Determine the [X, Y] coordinate at the center of the cell enclosing the given text.  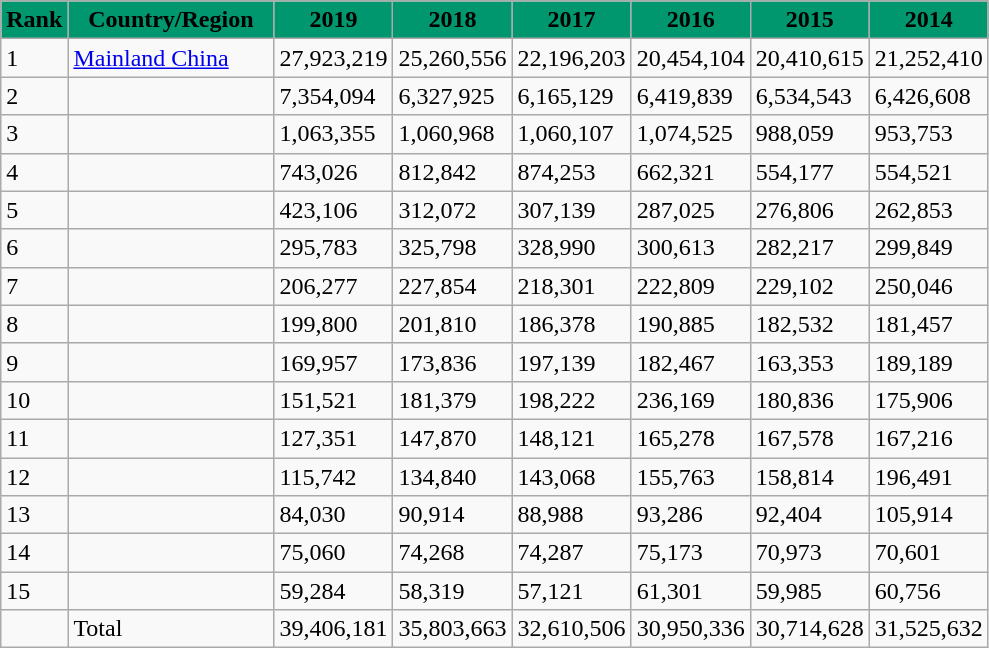
158,814 [810, 477]
21,252,410 [928, 58]
295,783 [334, 248]
151,521 [334, 400]
2019 [334, 20]
196,491 [928, 477]
2018 [452, 20]
198,222 [572, 400]
199,800 [334, 324]
7 [34, 286]
186,378 [572, 324]
222,809 [690, 286]
147,870 [452, 438]
30,714,628 [810, 629]
6,534,543 [810, 96]
13 [34, 515]
134,840 [452, 477]
6,327,925 [452, 96]
227,854 [452, 286]
163,353 [810, 362]
554,521 [928, 172]
27,923,219 [334, 58]
115,742 [334, 477]
70,601 [928, 553]
155,763 [690, 477]
1,074,525 [690, 134]
20,410,615 [810, 58]
743,026 [334, 172]
201,810 [452, 324]
189,189 [928, 362]
173,836 [452, 362]
287,025 [690, 210]
218,301 [572, 286]
30,950,336 [690, 629]
307,139 [572, 210]
15 [34, 591]
9 [34, 362]
32,610,506 [572, 629]
423,106 [334, 210]
988,059 [810, 134]
5 [34, 210]
262,853 [928, 210]
182,532 [810, 324]
70,973 [810, 553]
325,798 [452, 248]
90,914 [452, 515]
812,842 [452, 172]
169,957 [334, 362]
7,354,094 [334, 96]
105,914 [928, 515]
8 [34, 324]
74,287 [572, 553]
22,196,203 [572, 58]
953,753 [928, 134]
2016 [690, 20]
167,578 [810, 438]
92,404 [810, 515]
181,379 [452, 400]
1 [34, 58]
39,406,181 [334, 629]
14 [34, 553]
1,063,355 [334, 134]
59,985 [810, 591]
6,165,129 [572, 96]
58,319 [452, 591]
236,169 [690, 400]
167,216 [928, 438]
1,060,107 [572, 134]
197,139 [572, 362]
328,990 [572, 248]
554,177 [810, 172]
250,046 [928, 286]
75,173 [690, 553]
88,988 [572, 515]
Rank [34, 20]
12 [34, 477]
206,277 [334, 286]
6,419,839 [690, 96]
10 [34, 400]
3 [34, 134]
4 [34, 172]
282,217 [810, 248]
143,068 [572, 477]
175,906 [928, 400]
6,426,608 [928, 96]
180,836 [810, 400]
312,072 [452, 210]
229,102 [810, 286]
57,121 [572, 591]
6 [34, 248]
93,286 [690, 515]
300,613 [690, 248]
74,268 [452, 553]
190,885 [690, 324]
276,806 [810, 210]
299,849 [928, 248]
61,301 [690, 591]
59,284 [334, 591]
2014 [928, 20]
20,454,104 [690, 58]
60,756 [928, 591]
182,467 [690, 362]
2 [34, 96]
2015 [810, 20]
Total [171, 629]
165,278 [690, 438]
35,803,663 [452, 629]
148,121 [572, 438]
25,260,556 [452, 58]
31,525,632 [928, 629]
181,457 [928, 324]
75,060 [334, 553]
11 [34, 438]
127,351 [334, 438]
662,321 [690, 172]
2017 [572, 20]
874,253 [572, 172]
Country/Region [171, 20]
84,030 [334, 515]
Mainland China [171, 58]
1,060,968 [452, 134]
